Output the [X, Y] coordinate of the center of the cell containing the given text.  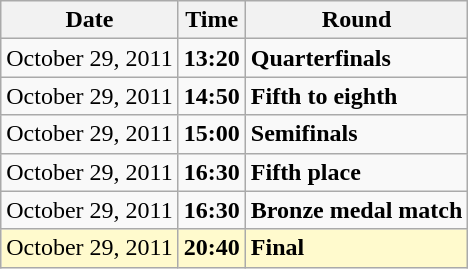
Semifinals [356, 134]
13:20 [212, 58]
20:40 [212, 248]
15:00 [212, 134]
Time [212, 20]
Fifth to eighth [356, 96]
Fifth place [356, 172]
Quarterfinals [356, 58]
14:50 [212, 96]
Bronze medal match [356, 210]
Final [356, 248]
Round [356, 20]
Date [90, 20]
